For the text-containing cell, return its midpoint in [x, y] coordinate format. 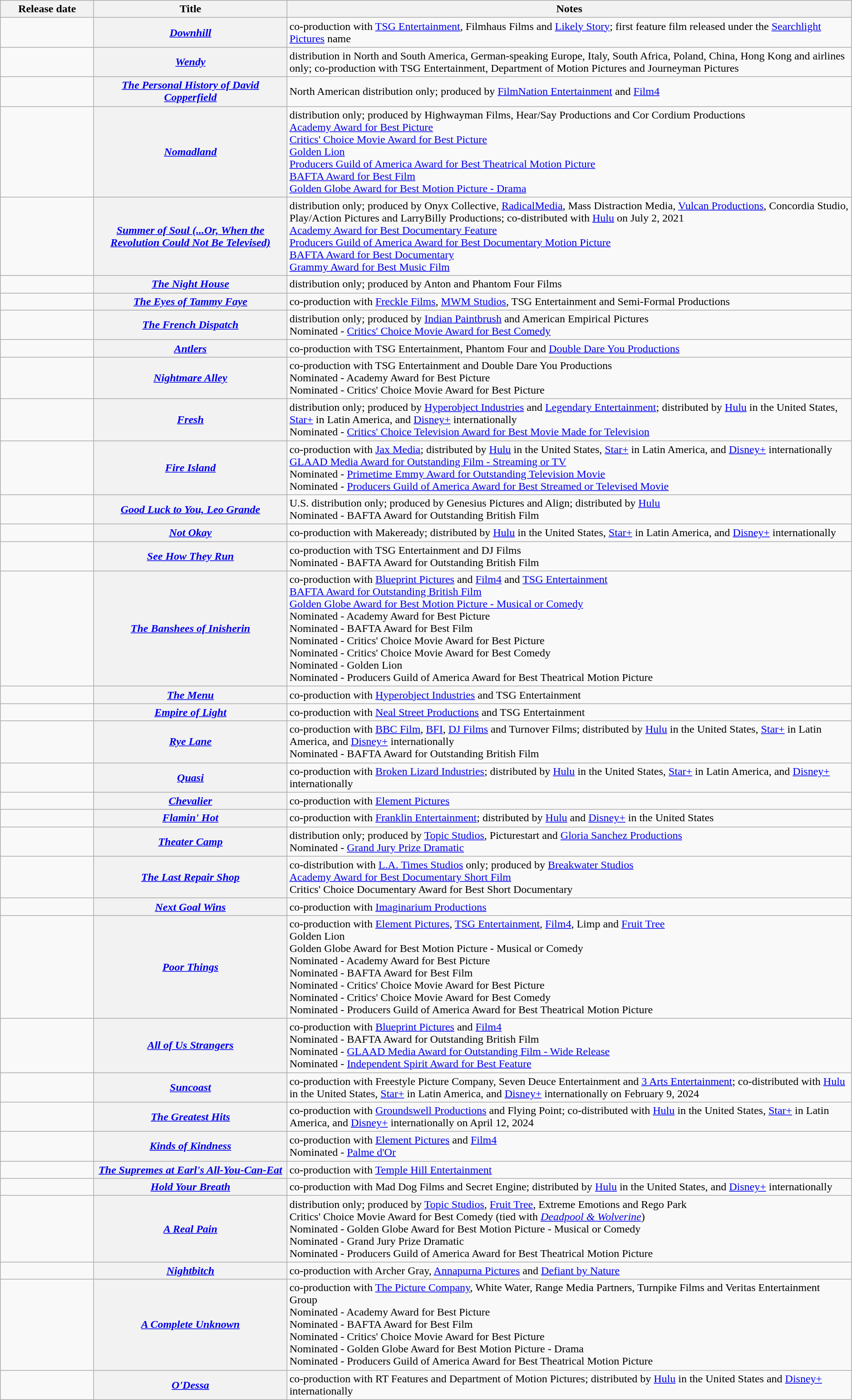
co-production with RT Features and Department of Motion Pictures; distributed by Hulu in the United States and Disney+ internationally [569, 1385]
The French Dispatch [191, 325]
Good Luck to You, Leo Grande [191, 509]
Nightmare Alley [191, 378]
Wendy [191, 62]
Fresh [191, 419]
Quasi [191, 777]
The Personal History of David Copperfield [191, 92]
Rye Lane [191, 742]
Summer of Soul (...Or, When the Revolution Could Not Be Televised) [191, 236]
The Greatest Hits [191, 1117]
co-production with Franklin Entertainment; distributed by Hulu and Disney+ in the United States [569, 818]
The Night House [191, 284]
distribution only; produced by Indian Paintbrush and American Empirical PicturesNominated - Critics' Choice Movie Award for Best Comedy [569, 325]
co-production with TSG Entertainment, Filmhaus Films and Likely Story; first feature film released under the Searchlight Pictures name [569, 33]
Release date [47, 9]
Nomadland [191, 152]
co-production with Imaginarium Productions [569, 907]
co-production with Broken Lizard Industries; distributed by Hulu in the United States, Star+ in Latin America, and Disney+ internationally [569, 777]
Poor Things [191, 967]
A Real Pain [191, 1229]
co-production with Freckle Films, MWM Studios, TSG Entertainment and Semi-Formal Productions [569, 301]
The Eyes of Tammy Faye [191, 301]
co-production with Archer Gray, Annapurna Pictures and Defiant by Nature [569, 1271]
Nightbitch [191, 1271]
Suncoast [191, 1087]
O'Dessa [191, 1385]
co-production with TSG Entertainment, Phantom Four and Double Dare You Productions [569, 348]
distribution only; produced by Topic Studios, Picturestart and Gloria Sanchez ProductionsNominated - Grand Jury Prize Dramatic [569, 842]
Kinds of Kindness [191, 1147]
distribution only; produced by Anton and Phantom Four Films [569, 284]
North American distribution only; produced by FilmNation Entertainment and Film4 [569, 92]
Not Okay [191, 533]
Chevalier [191, 801]
Theater Camp [191, 842]
co-production with Neal Street Productions and TSG Entertainment [569, 712]
Downhill [191, 33]
co-production with Temple Hill Entertainment [569, 1170]
co-production with Element Pictures [569, 801]
Notes [569, 9]
Next Goal Wins [191, 907]
co-production with Hyperobject Industries and TSG Entertainment [569, 695]
U.S. distribution only; produced by Genesius Pictures and Align; distributed by HuluNominated - BAFTA Award for Outstanding British Film [569, 509]
co-production with TSG Entertainment and DJ FilmsNominated - BAFTA Award for Outstanding British Film [569, 557]
A Complete Unknown [191, 1325]
co-production with Makeready; distributed by Hulu in the United States, Star+ in Latin America, and Disney+ internationally [569, 533]
The Supremes at Earl's All-You-Can-Eat [191, 1170]
co-production with Element Pictures and Film4Nominated - Palme d'Or [569, 1147]
The Banshees of Inisherin [191, 629]
Fire Island [191, 468]
Title [191, 9]
All of Us Strangers [191, 1045]
The Last Repair Shop [191, 877]
Empire of Light [191, 712]
The Menu [191, 695]
co-production with Mad Dog Films and Secret Engine; distributed by Hulu in the United States, and Disney+ internationally [569, 1187]
Flamin' Hot [191, 818]
Hold Your Breath [191, 1187]
See How They Run [191, 557]
Antlers [191, 348]
